Determine the (X, Y) coordinate at the center of the cell enclosing the given text.  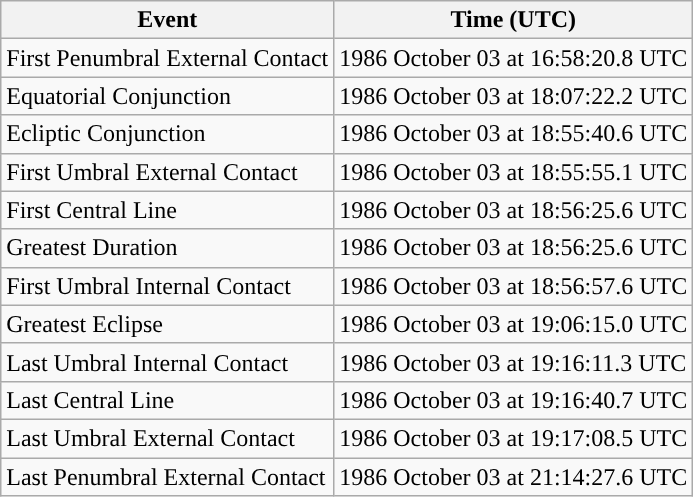
1986 October 03 at 16:58:20.8 UTC (514, 58)
Equatorial Conjunction (168, 96)
1986 October 03 at 18:56:57.6 UTC (514, 286)
1986 October 03 at 19:06:15.0 UTC (514, 324)
1986 October 03 at 21:14:27.6 UTC (514, 477)
Last Umbral Internal Contact (168, 362)
First Umbral External Contact (168, 172)
First Penumbral External Contact (168, 58)
Time (UTC) (514, 20)
1986 October 03 at 19:16:40.7 UTC (514, 400)
Last Penumbral External Contact (168, 477)
Last Umbral External Contact (168, 438)
1986 October 03 at 19:17:08.5 UTC (514, 438)
1986 October 03 at 18:55:55.1 UTC (514, 172)
Event (168, 20)
First Umbral Internal Contact (168, 286)
1986 October 03 at 18:55:40.6 UTC (514, 134)
First Central Line (168, 210)
Ecliptic Conjunction (168, 134)
Last Central Line (168, 400)
Greatest Duration (168, 248)
1986 October 03 at 19:16:11.3 UTC (514, 362)
Greatest Eclipse (168, 324)
1986 October 03 at 18:07:22.2 UTC (514, 96)
